Return the [x, y] coordinate for the center point of the cell that contains the specified text.  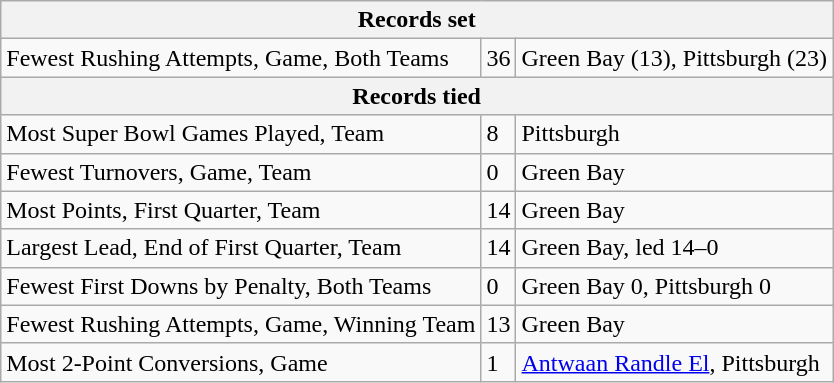
Fewest Turnovers, Game, Team [241, 172]
Fewest Rushing Attempts, Game, Winning Team [241, 324]
Pittsburgh [674, 134]
Green Bay, led 14–0 [674, 248]
Most Points, First Quarter, Team [241, 210]
Antwaan Randle El, Pittsburgh [674, 362]
8 [498, 134]
Most 2-Point Conversions, Game [241, 362]
Most Super Bowl Games Played, Team [241, 134]
13 [498, 324]
Records set [417, 20]
36 [498, 58]
Green Bay 0, Pittsburgh 0 [674, 286]
1 [498, 362]
Fewest First Downs by Penalty, Both Teams [241, 286]
Green Bay (13), Pittsburgh (23) [674, 58]
Fewest Rushing Attempts, Game, Both Teams [241, 58]
Largest Lead, End of First Quarter, Team [241, 248]
Records tied [417, 96]
